Locate the cell with the specified text and output its [x, y] center coordinate. 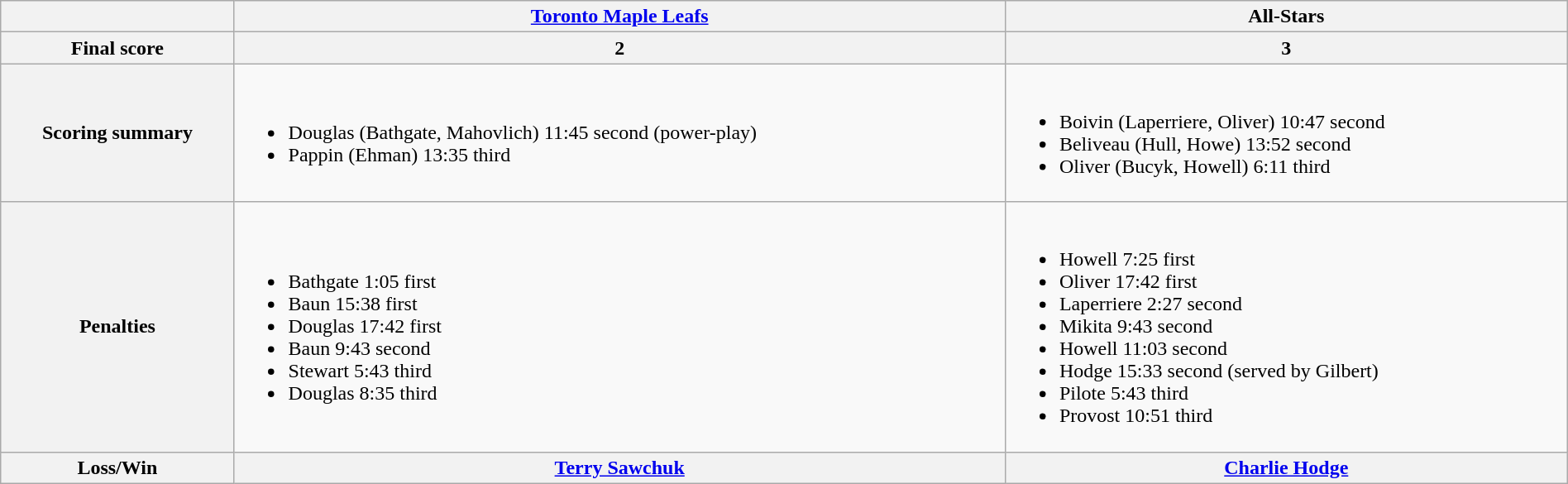
Charlie Hodge [1286, 467]
Douglas (Bathgate, Mahovlich) 11:45 second (power-play)Pappin (Ehman) 13:35 third [619, 132]
Boivin (Laperriere, Oliver) 10:47 secondBeliveau (Hull, Howe) 13:52 secondOliver (Bucyk, Howell) 6:11 third [1286, 132]
Terry Sawchuk [619, 467]
Scoring summary [117, 132]
Toronto Maple Leafs [619, 17]
3 [1286, 48]
All-Stars [1286, 17]
2 [619, 48]
Final score [117, 48]
Bathgate 1:05 firstBaun 15:38 firstDouglas 17:42 firstBaun 9:43 secondStewart 5:43 thirdDouglas 8:35 third [619, 327]
Penalties [117, 327]
Loss/Win [117, 467]
